Provide the [X, Y] coordinate of the cell's center where the given text is located.  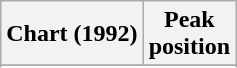
Chart (1992) [72, 34]
Peakposition [189, 34]
